Find where the given text appears and provide that cell's center as [X, Y] coordinate. 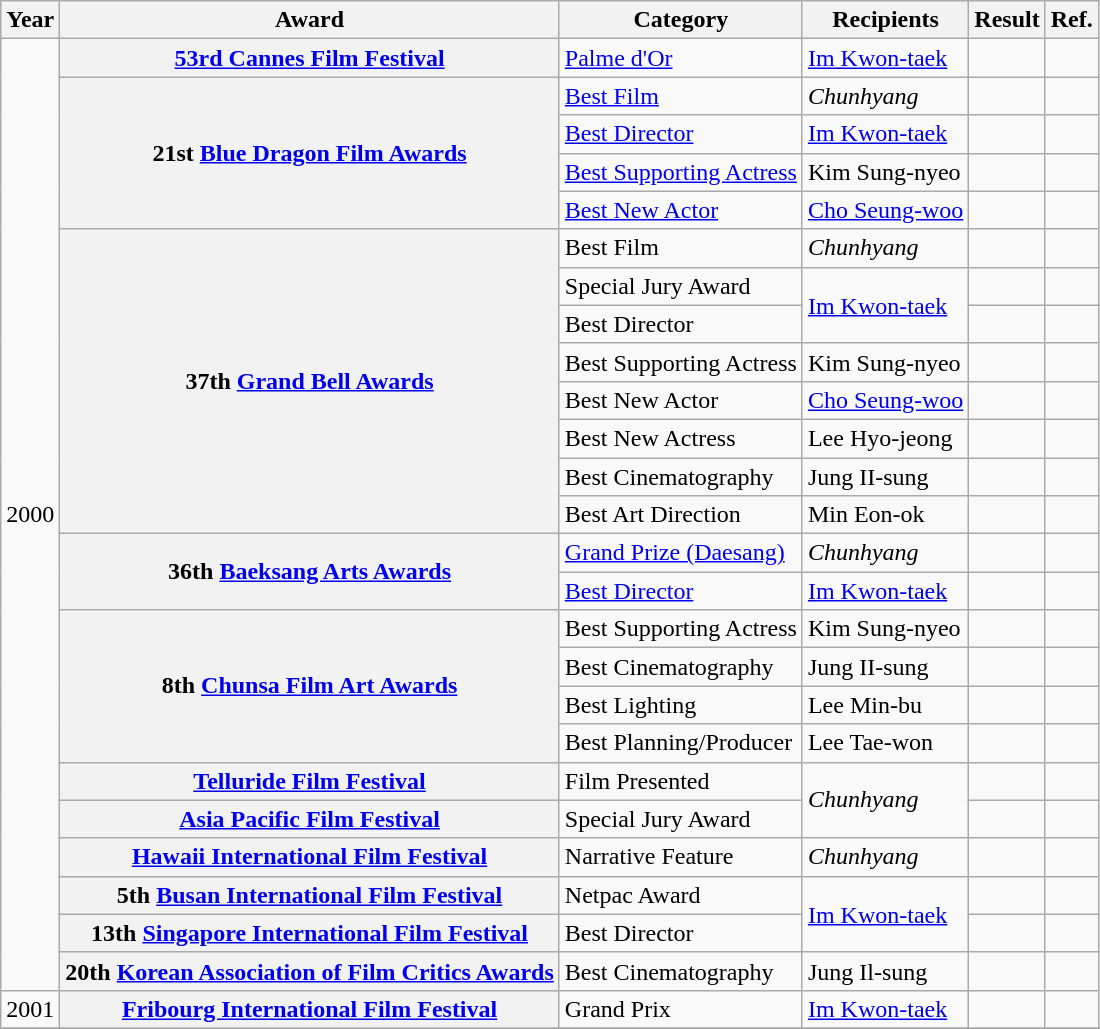
Narrative Feature [680, 857]
Jung Il-sung [885, 971]
Fribourg International Film Festival [310, 1009]
53rd Cannes Film Festival [310, 58]
36th Baeksang Arts Awards [310, 572]
2000 [30, 515]
Ref. [1072, 20]
Best Lighting [680, 705]
5th Busan International Film Festival [310, 895]
37th Grand Bell Awards [310, 381]
Film Presented [680, 781]
Award [310, 20]
Result [1007, 20]
Grand Prize (Daesang) [680, 553]
2001 [30, 1009]
Telluride Film Festival [310, 781]
Asia Pacific Film Festival [310, 819]
Grand Prix [680, 1009]
Lee Min-bu [885, 705]
13th Singapore International Film Festival [310, 933]
20th Korean Association of Film Critics Awards [310, 971]
Netpac Award [680, 895]
21st Blue Dragon Film Awards [310, 153]
Lee Hyo-jeong [885, 438]
Hawaii International Film Festival [310, 857]
Category [680, 20]
Palme d'Or [680, 58]
Min Eon-ok [885, 515]
8th Chunsa Film Art Awards [310, 686]
Recipients [885, 20]
Best New Actress [680, 438]
Year [30, 20]
Best Planning/Producer [680, 743]
Best Art Direction [680, 515]
Lee Tae-won [885, 743]
